Capture the cell that displays the provided text and extract its (X, Y) central coordinate. 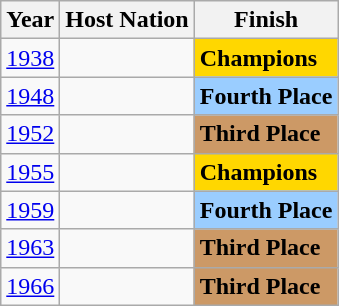
1952 (30, 134)
1938 (30, 58)
Year (30, 20)
Host Nation (127, 20)
1955 (30, 172)
1963 (30, 248)
Finish (266, 20)
1959 (30, 210)
1948 (30, 96)
1966 (30, 286)
